Identify which cell holds the provided text, then report its (X, Y) central coordinate. 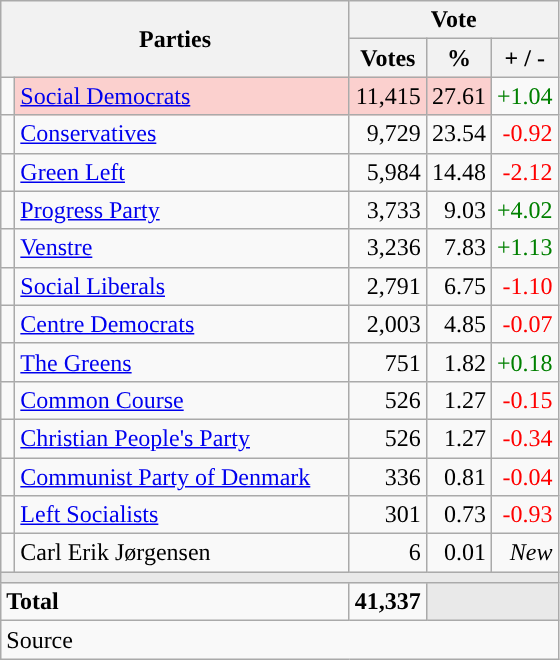
-0.34 (524, 438)
New (524, 553)
+1.04 (524, 96)
336 (388, 477)
41,337 (388, 602)
Total (176, 602)
-2.12 (524, 172)
Christian People's Party (182, 438)
23.54 (458, 134)
2,003 (388, 324)
The Greens (182, 362)
5,984 (388, 172)
0.81 (458, 477)
0.73 (458, 515)
2,791 (388, 286)
0.01 (458, 553)
-0.04 (524, 477)
301 (388, 515)
6 (388, 553)
Common Course (182, 400)
% (458, 58)
4.85 (458, 324)
Left Socialists (182, 515)
Green Left (182, 172)
+ / - (524, 58)
3,236 (388, 248)
Parties (176, 39)
9,729 (388, 134)
9.03 (458, 210)
-0.92 (524, 134)
3,733 (388, 210)
-0.93 (524, 515)
27.61 (458, 96)
Vote (454, 20)
+4.02 (524, 210)
Venstre (182, 248)
-0.07 (524, 324)
+1.13 (524, 248)
Social Democrats (182, 96)
751 (388, 362)
Votes (388, 58)
-0.15 (524, 400)
Carl Erik Jørgensen (182, 553)
Social Liberals (182, 286)
Progress Party (182, 210)
Source (280, 640)
6.75 (458, 286)
7.83 (458, 248)
+0.18 (524, 362)
11,415 (388, 96)
Conservatives (182, 134)
14.48 (458, 172)
1.82 (458, 362)
-1.10 (524, 286)
Centre Democrats (182, 324)
Communist Party of Denmark (182, 477)
